Pinpoint the cell where the given text exists, returning its (x, y) midpoint coordinate. 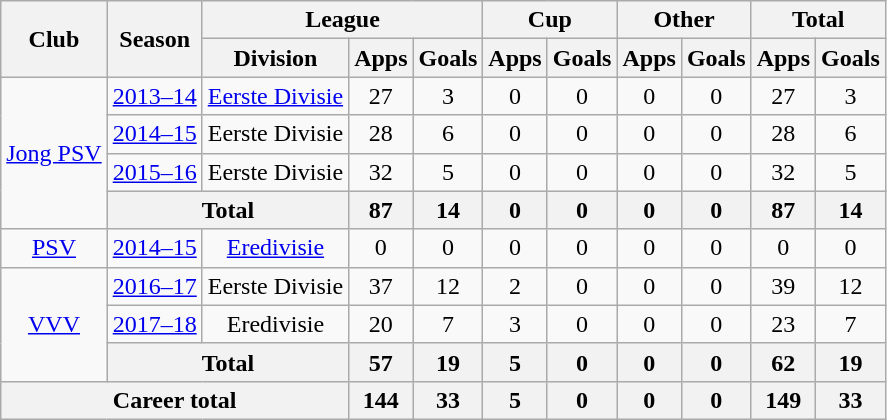
Jong PSV (54, 153)
Season (154, 39)
2013–14 (154, 96)
2016–17 (154, 286)
2015–16 (154, 172)
149 (783, 400)
144 (381, 400)
League (342, 20)
Club (54, 39)
2017–18 (154, 324)
PSV (54, 248)
23 (783, 324)
2 (515, 286)
20 (381, 324)
Other (684, 20)
Career total (175, 400)
39 (783, 286)
VVV (54, 324)
62 (783, 362)
37 (381, 286)
Division (275, 58)
Cup (550, 20)
57 (381, 362)
